Provide the [x, y] coordinate of the cell's center where the given text is located.  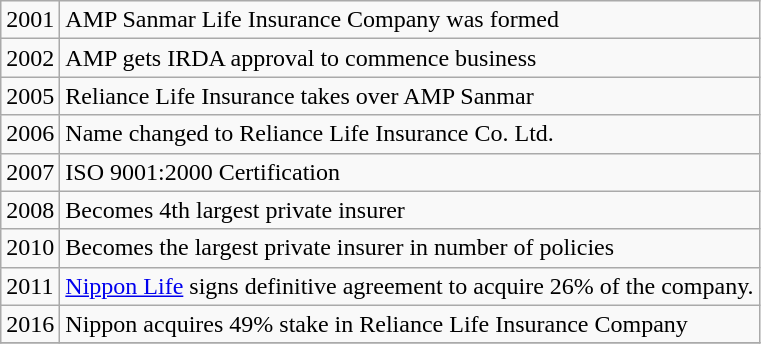
2001 [30, 20]
2007 [30, 172]
Nippon Life signs definitive agreement to acquire 26% of the company. [410, 286]
2006 [30, 134]
2005 [30, 96]
Becomes the largest private insurer in number of policies [410, 248]
Reliance Life Insurance takes over AMP Sanmar [410, 96]
2010 [30, 248]
2002 [30, 58]
2016 [30, 324]
Name changed to Reliance Life Insurance Co. Ltd. [410, 134]
2008 [30, 210]
ISO 9001:2000 Certification [410, 172]
AMP gets IRDA approval to commence business [410, 58]
AMP Sanmar Life Insurance Company was formed [410, 20]
Becomes 4th largest private insurer [410, 210]
2011 [30, 286]
Nippon acquires 49% stake in Reliance Life Insurance Company [410, 324]
